Determine the (X, Y) coordinate at the center of the cell enclosing the given text.  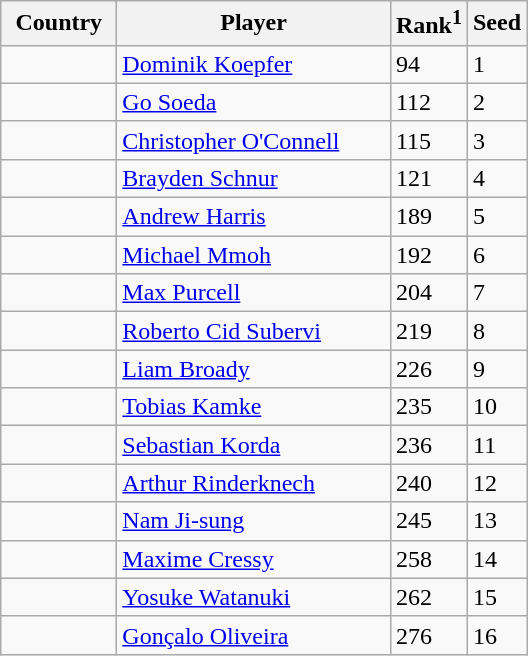
245 (428, 521)
204 (428, 293)
Gonçalo Oliveira (254, 635)
Max Purcell (254, 293)
10 (496, 407)
12 (496, 483)
7 (496, 293)
11 (496, 445)
Country (59, 24)
15 (496, 597)
Michael Mmoh (254, 255)
3 (496, 140)
Dominik Koepfer (254, 64)
Nam Ji-sung (254, 521)
262 (428, 597)
8 (496, 331)
6 (496, 255)
236 (428, 445)
5 (496, 217)
Yosuke Watanuki (254, 597)
Christopher O'Connell (254, 140)
189 (428, 217)
Go Soeda (254, 102)
112 (428, 102)
258 (428, 559)
Rank1 (428, 24)
Sebastian Korda (254, 445)
Maxime Cressy (254, 559)
Tobias Kamke (254, 407)
192 (428, 255)
13 (496, 521)
2 (496, 102)
4 (496, 178)
240 (428, 483)
1 (496, 64)
Andrew Harris (254, 217)
9 (496, 369)
16 (496, 635)
Liam Broady (254, 369)
115 (428, 140)
276 (428, 635)
235 (428, 407)
94 (428, 64)
Player (254, 24)
Roberto Cid Subervi (254, 331)
Arthur Rinderknech (254, 483)
Brayden Schnur (254, 178)
121 (428, 178)
Seed (496, 24)
14 (496, 559)
219 (428, 331)
226 (428, 369)
